Return the (x, y) coordinate for the center point of the cell that contains the specified text.  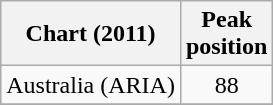
Peakposition (226, 34)
Australia (ARIA) (91, 85)
Chart (2011) (91, 34)
88 (226, 85)
